Extract the [x, y] coordinate from the center of the cell holding the provided text.  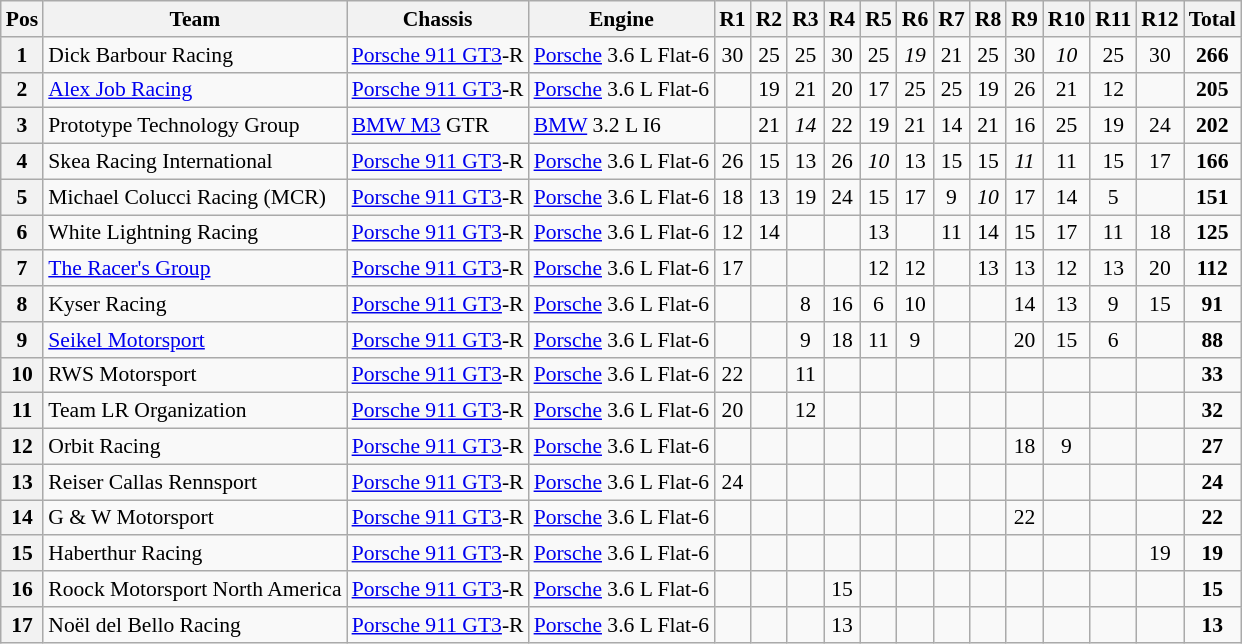
266 [1212, 55]
Engine [622, 19]
RWS Motorsport [194, 375]
Chassis [438, 19]
R3 [806, 19]
4 [22, 162]
Prototype Technology Group [194, 126]
88 [1212, 340]
Noël del Bello Racing [194, 625]
R2 [770, 19]
Skea Racing International [194, 162]
166 [1212, 162]
Reiser Callas Rennsport [194, 482]
R11 [1113, 19]
R4 [842, 19]
Pos [22, 19]
Dick Barbour Racing [194, 55]
Total [1212, 19]
R5 [878, 19]
G & W Motorsport [194, 518]
Michael Colucci Racing (MCR) [194, 197]
R10 [1066, 19]
BMW 3.2 L I6 [622, 126]
Seikel Motorsport [194, 340]
3 [22, 126]
R8 [988, 19]
Kyser Racing [194, 304]
32 [1212, 411]
112 [1212, 269]
151 [1212, 197]
Orbit Racing [194, 447]
Team [194, 19]
R9 [1024, 19]
R12 [1160, 19]
The Racer's Group [194, 269]
Haberthur Racing [194, 554]
R7 [952, 19]
Team LR Organization [194, 411]
205 [1212, 90]
7 [22, 269]
Alex Job Racing [194, 90]
202 [1212, 126]
33 [1212, 375]
BMW M3 GTR [438, 126]
125 [1212, 233]
2 [22, 90]
R6 [916, 19]
White Lightning Racing [194, 233]
1 [22, 55]
R1 [732, 19]
27 [1212, 447]
91 [1212, 304]
Roock Motorsport North America [194, 589]
